Find where the given text appears and provide that cell's center as [X, Y] coordinate. 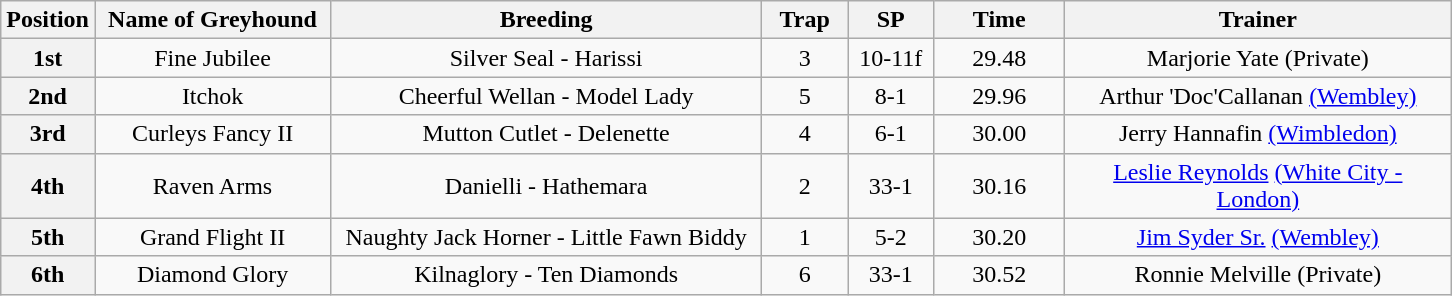
Silver Seal - Harissi [546, 58]
Itchok [212, 96]
Diamond Glory [212, 275]
Danielli - Hathemara [546, 186]
Leslie Reynolds (White City - London) [1258, 186]
4 [805, 134]
Breeding [546, 20]
Fine Jubilee [212, 58]
Mutton Cutlet - Delenette [546, 134]
Trainer [1258, 20]
30.16 [1000, 186]
29.96 [1000, 96]
29.48 [1000, 58]
4th [48, 186]
Arthur 'Doc'Callanan (Wembley) [1258, 96]
Cheerful Wellan - Model Lady [546, 96]
2nd [48, 96]
Jerry Hannafin (Wimbledon) [1258, 134]
Curleys Fancy II [212, 134]
6th [48, 275]
Marjorie Yate (Private) [1258, 58]
5th [48, 237]
5-2 [891, 237]
Trap [805, 20]
8-1 [891, 96]
3rd [48, 134]
30.00 [1000, 134]
Name of Greyhound [212, 20]
Grand Flight II [212, 237]
6-1 [891, 134]
6 [805, 275]
Jim Syder Sr. (Wembley) [1258, 237]
Kilnaglory - Ten Diamonds [546, 275]
Naughty Jack Horner - Little Fawn Biddy [546, 237]
Raven Arms [212, 186]
30.20 [1000, 237]
2 [805, 186]
10-11f [891, 58]
Ronnie Melville (Private) [1258, 275]
5 [805, 96]
Time [1000, 20]
Position [48, 20]
30.52 [1000, 275]
SP [891, 20]
1 [805, 237]
3 [805, 58]
1st [48, 58]
